Scan for the cell matching the given text and deliver its (x, y) coordinate at center. 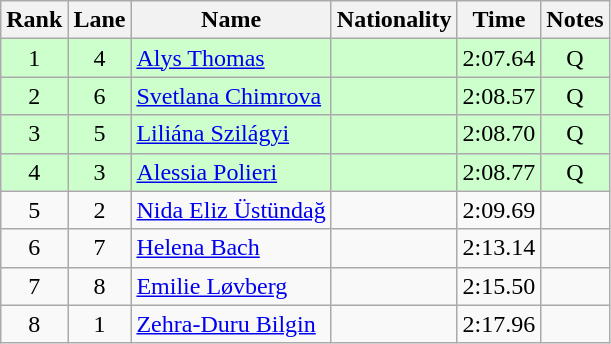
Zehra-Duru Bilgin (231, 324)
2:08.70 (499, 134)
2:07.64 (499, 58)
Rank (34, 20)
Helena Bach (231, 248)
Lane (100, 20)
2:09.69 (499, 210)
Name (231, 20)
Emilie Løvberg (231, 286)
2:13.14 (499, 248)
Svetlana Chimrova (231, 96)
Time (499, 20)
Alessia Polieri (231, 172)
2:08.57 (499, 96)
Alys Thomas (231, 58)
2:08.77 (499, 172)
Liliána Szilágyi (231, 134)
Notes (575, 20)
2:15.50 (499, 286)
Nida Eliz Üstündağ (231, 210)
2:17.96 (499, 324)
Nationality (394, 20)
